Return the [X, Y] coordinate for the center point of the cell that contains the specified text.  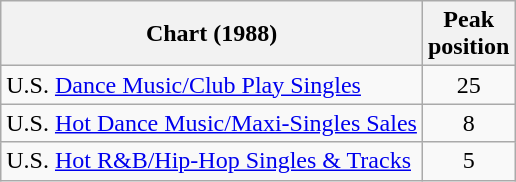
Chart (1988) [212, 34]
U.S. Hot R&B/Hip-Hop Singles & Tracks [212, 161]
U.S. Dance Music/Club Play Singles [212, 85]
25 [468, 85]
5 [468, 161]
Peakposition [468, 34]
U.S. Hot Dance Music/Maxi-Singles Sales [212, 123]
8 [468, 123]
